From the cell containing the given text, extract its center point as (x, y) coordinate. 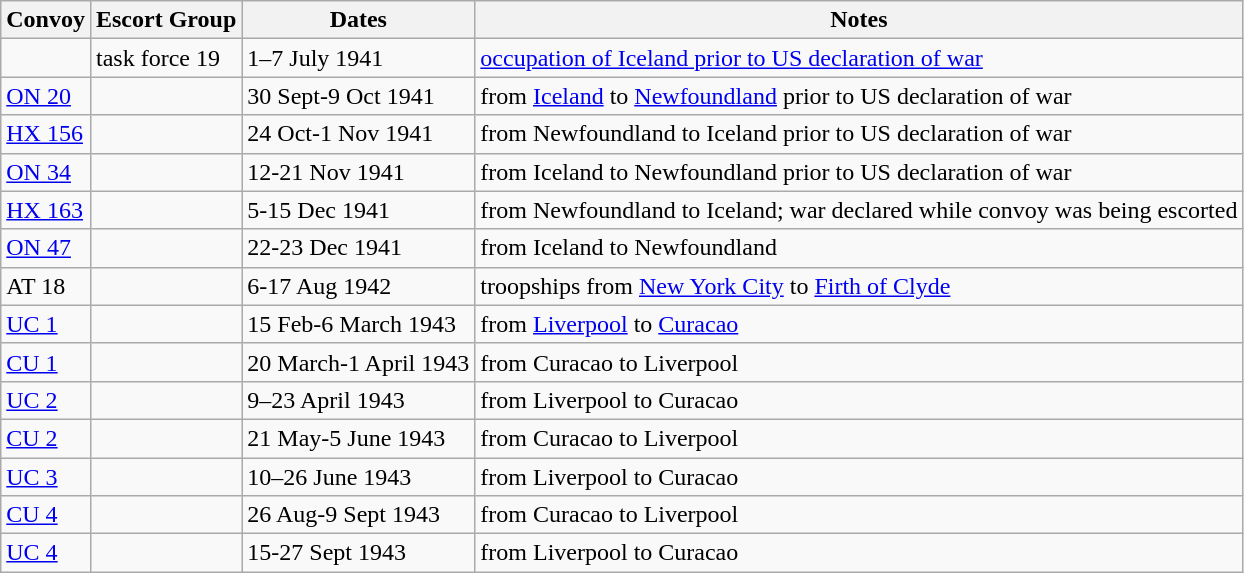
26 Aug-9 Sept 1943 (358, 515)
troopships from New York City to Firth of Clyde (859, 286)
15 Feb-6 March 1943 (358, 324)
HX 156 (46, 134)
30 Sept-9 Oct 1941 (358, 96)
Convoy (46, 20)
15-27 Sept 1943 (358, 553)
AT 18 (46, 286)
UC 2 (46, 400)
6-17 Aug 1942 (358, 286)
CU 4 (46, 515)
from Newfoundland to Iceland prior to US declaration of war (859, 134)
UC 4 (46, 553)
21 May-5 June 1943 (358, 438)
UC 1 (46, 324)
Escort Group (166, 20)
24 Oct-1 Nov 1941 (358, 134)
Notes (859, 20)
ON 47 (46, 248)
ON 20 (46, 96)
9–23 April 1943 (358, 400)
12-21 Nov 1941 (358, 172)
20 March-1 April 1943 (358, 362)
task force 19 (166, 58)
Dates (358, 20)
HX 163 (46, 210)
ON 34 (46, 172)
UC 3 (46, 477)
5-15 Dec 1941 (358, 210)
10–26 June 1943 (358, 477)
occupation of Iceland prior to US declaration of war (859, 58)
1–7 July 1941 (358, 58)
from Newfoundland to Iceland; war declared while convoy was being escorted (859, 210)
22-23 Dec 1941 (358, 248)
CU 1 (46, 362)
CU 2 (46, 438)
from Iceland to Newfoundland (859, 248)
